Return the (X, Y) coordinate for the center point of the cell that contains the specified text.  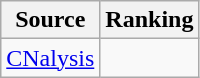
Ranking (150, 20)
CNalysis (50, 58)
Source (50, 20)
